Pinpoint the cell where the given text exists, returning its [x, y] midpoint coordinate. 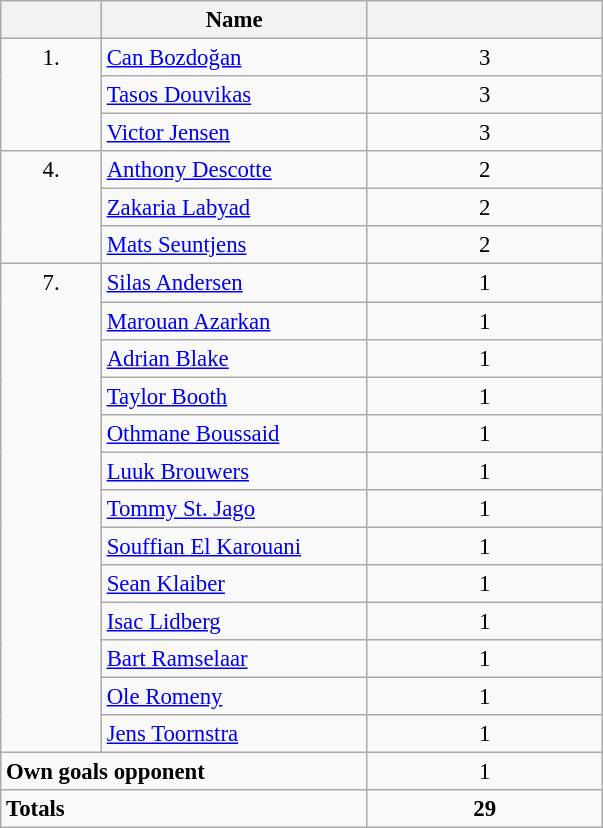
Mats Seuntjens [234, 245]
Tasos Douvikas [234, 95]
Adrian Blake [234, 358]
Name [234, 20]
Can Bozdoğan [234, 58]
Souffian El Karouani [234, 546]
Tommy St. Jago [234, 509]
7. [52, 508]
Sean Klaiber [234, 584]
Isac Lidberg [234, 621]
Taylor Booth [234, 396]
Totals [184, 809]
Silas Andersen [234, 283]
Marouan Azarkan [234, 321]
Jens Toornstra [234, 734]
Victor Jensen [234, 133]
Luuk Brouwers [234, 471]
Anthony Descotte [234, 170]
Othmane Boussaid [234, 433]
29 [485, 809]
4. [52, 208]
Bart Ramselaar [234, 659]
Ole Romeny [234, 697]
1. [52, 96]
Own goals opponent [184, 772]
Zakaria Labyad [234, 208]
